Capture the cell that displays the provided text and extract its [X, Y] central coordinate. 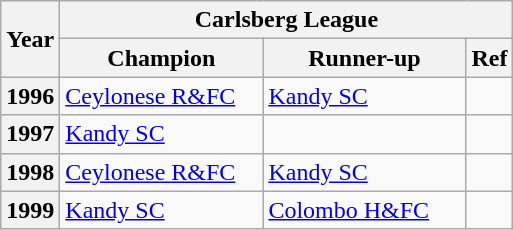
Runner-up [364, 58]
1997 [30, 134]
Champion [162, 58]
1999 [30, 210]
1998 [30, 172]
Colombo H&FC [364, 210]
Ref [490, 58]
1996 [30, 96]
Year [30, 39]
Carlsberg League [286, 20]
